Identify which cell holds the provided text, then report its (X, Y) central coordinate. 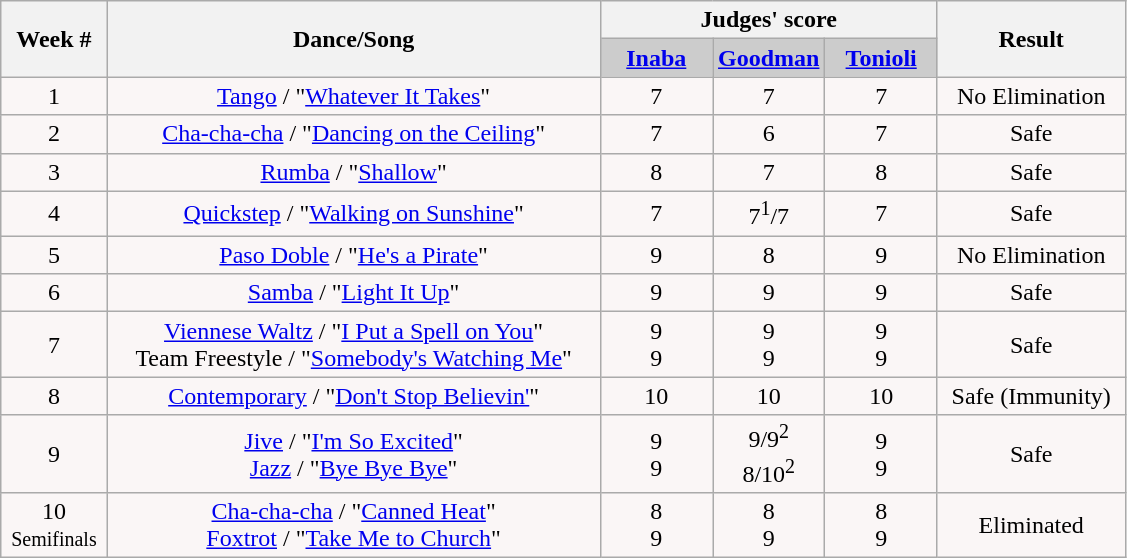
Tango / "Whatever It Takes" (354, 96)
Safe (Immunity) (1031, 396)
Rumba / "Shallow" (354, 172)
Quickstep / "Walking on Sunshine" (354, 214)
Eliminated (1031, 526)
Inaba (656, 58)
Paso Doble / "He's a Pirate" (354, 255)
Samba / "Light It Up" (354, 293)
Viennese Waltz / "I Put a Spell on You"Team Freestyle / "Somebody's Watching Me" (354, 344)
Result (1031, 39)
3 (54, 172)
Cha-cha-cha / "Dancing on the Ceiling" (354, 134)
4 (54, 214)
Cha-cha-cha / "Canned Heat"Foxtrot / "Take Me to Church" (354, 526)
2 (54, 134)
Goodman (769, 58)
Tonioli (881, 58)
10Semifinals (54, 526)
Jive / "I'm So Excited"Jazz / "Bye Bye Bye" (354, 454)
Contemporary / "Don't Stop Believin'" (354, 396)
5 (54, 255)
1 (54, 96)
71/7 (769, 214)
9/928/102 (769, 454)
Dance/Song (354, 39)
Week # (54, 39)
Judges' score (768, 20)
